Locate the cell with the specified text and output its (x, y) center coordinate. 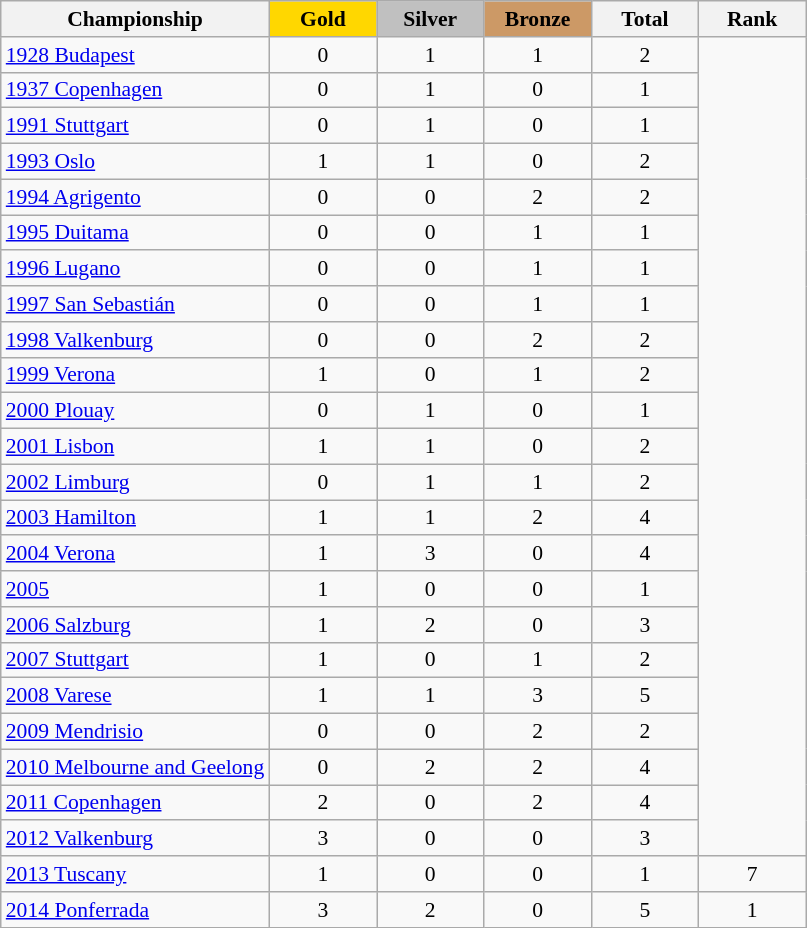
1998 Valkenburg (135, 340)
2011 Copenhagen (135, 803)
2004 Verona (135, 554)
2006 Salzburg (135, 625)
2005 (135, 589)
2012 Valkenburg (135, 839)
2002 Limburg (135, 482)
2014 Ponferrada (135, 910)
1928 Budapest (135, 55)
1995 Duitama (135, 233)
1997 San Sebastián (135, 304)
1994 Agrigento (135, 197)
1937 Copenhagen (135, 90)
1993 Oslo (135, 162)
Championship (135, 19)
Gold (322, 19)
1999 Verona (135, 375)
2000 Plouay (135, 411)
2009 Mendrisio (135, 732)
Bronze (538, 19)
7 (752, 874)
1991 Stuttgart (135, 126)
Rank (752, 19)
2003 Hamilton (135, 518)
2007 Stuttgart (135, 660)
2010 Melbourne and Geelong (135, 767)
Silver (430, 19)
2001 Lisbon (135, 447)
2013 Tuscany (135, 874)
Total (644, 19)
2008 Varese (135, 696)
1996 Lugano (135, 269)
